Scan for the cell matching the given text and deliver its [x, y] coordinate at center. 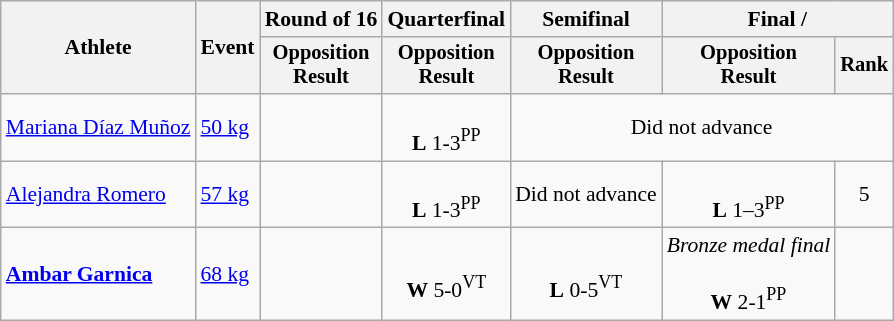
Semifinal [586, 19]
Athlete [98, 48]
57 kg [227, 194]
Rank [864, 66]
W 5-0VT [446, 274]
5 [864, 194]
Event [227, 48]
Bronze medal finalW 2-1PP [749, 274]
Quarterfinal [446, 19]
Alejandra Romero [98, 194]
Round of 16 [322, 19]
L 1–3PP [749, 194]
Final / [778, 19]
Ambar Garnica [98, 274]
50 kg [227, 128]
68 kg [227, 274]
Mariana Díaz Muñoz [98, 128]
L 0-5VT [586, 274]
